Capture the cell that displays the provided text and extract its [X, Y] central coordinate. 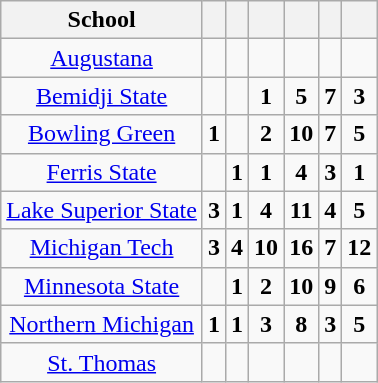
8 [302, 324]
11 [302, 210]
9 [330, 286]
Ferris State [102, 172]
16 [302, 248]
Lake Superior State [102, 210]
6 [360, 286]
School [102, 20]
Bowling Green [102, 134]
Bemidji State [102, 96]
Northern Michigan [102, 324]
St. Thomas [102, 362]
Michigan Tech [102, 248]
Augustana [102, 58]
12 [360, 248]
Minnesota State [102, 286]
